Capture the cell that displays the provided text and extract its (x, y) central coordinate. 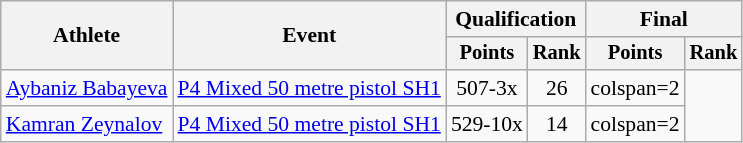
529-10x (487, 124)
Event (310, 36)
Athlete (87, 36)
Qualification (516, 19)
14 (557, 124)
Kamran Zeynalov (87, 124)
26 (557, 88)
Final (664, 19)
507-3x (487, 88)
Aybaniz Babayeva (87, 88)
